Find where the given text appears and provide that cell's center as (X, Y) coordinate. 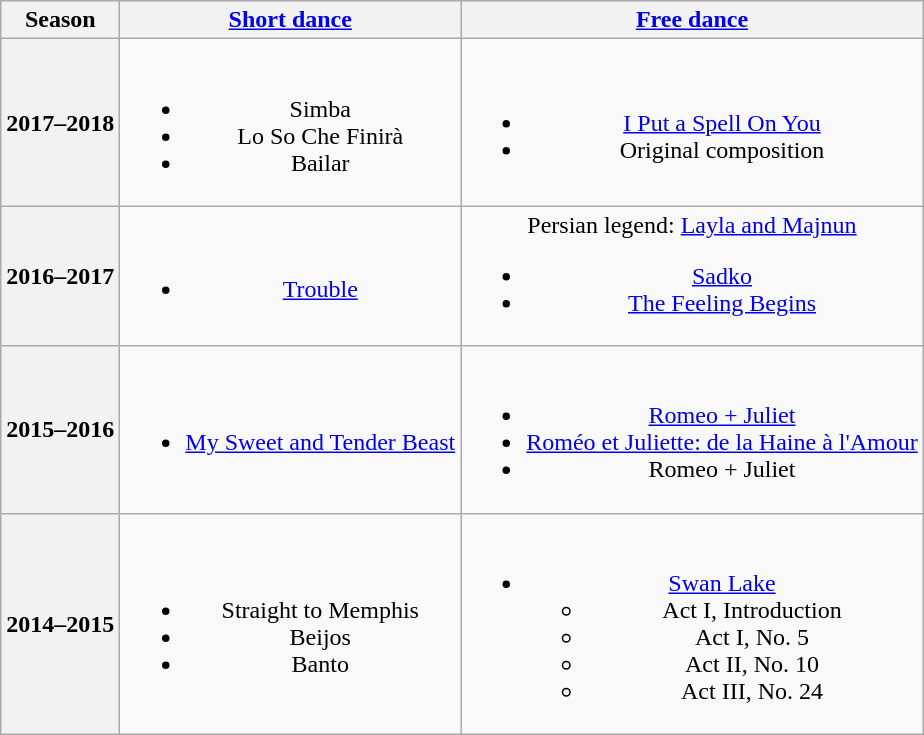
Trouble (290, 276)
Swan Lake Act I, IntroductionAct I, No. 5Act II, No. 10Act III, No. 24 (692, 624)
Free dance (692, 20)
2014–2015 (60, 624)
Short dance (290, 20)
I Put a Spell On You Original composition (692, 122)
Romeo + Juliet Roméo et Juliette: de la Haine à l'Amour Romeo + Juliet (692, 430)
Simba Lo So Che Finirà Bailar (290, 122)
2015–2016 (60, 430)
My Sweet and Tender Beast (290, 430)
Season (60, 20)
Straight to Memphis Beijos Banto (290, 624)
Persian legend: Layla and MajnunSadko The Feeling Begins (692, 276)
2016–2017 (60, 276)
2017–2018 (60, 122)
